Return the (x, y) coordinate for the center point of the cell that contains the specified text.  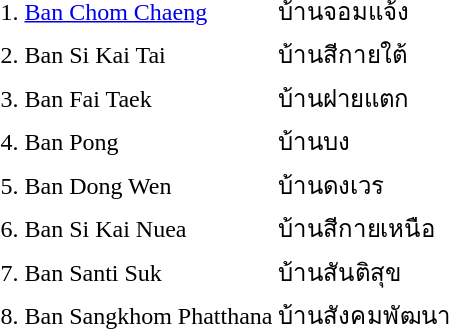
Ban Pong (148, 142)
Ban Fai Taek (148, 98)
Ban Si Kai Tai (148, 54)
Ban Santi Suk (148, 272)
Ban Si Kai Nuea (148, 228)
Ban Dong Wen (148, 185)
